From the cell containing the given text, extract its center point as [x, y] coordinate. 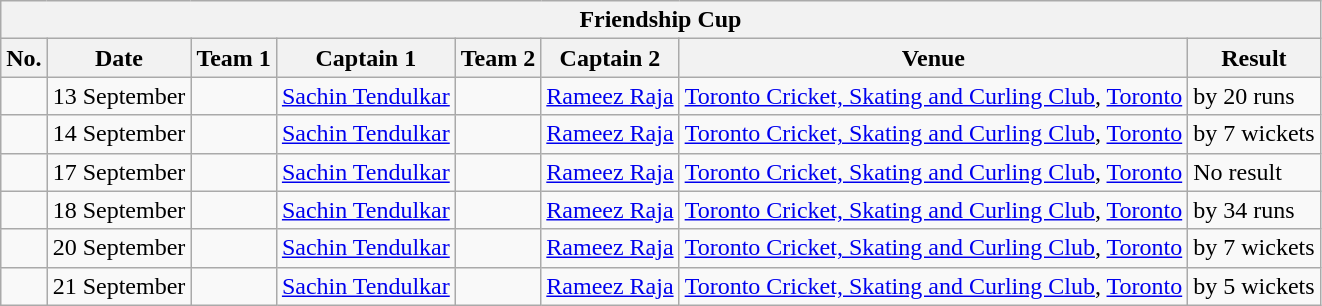
by 20 runs [1254, 96]
No. [24, 58]
20 September [119, 248]
21 September [119, 286]
13 September [119, 96]
by 34 runs [1254, 210]
17 September [119, 172]
by 5 wickets [1254, 286]
Result [1254, 58]
No result [1254, 172]
18 September [119, 210]
Team 1 [234, 58]
Venue [934, 58]
Friendship Cup [660, 20]
Captain 1 [366, 58]
14 September [119, 134]
Captain 2 [610, 58]
Team 2 [498, 58]
Date [119, 58]
